Detect which cell encompasses the target text, then output its (x, y) center coordinate. 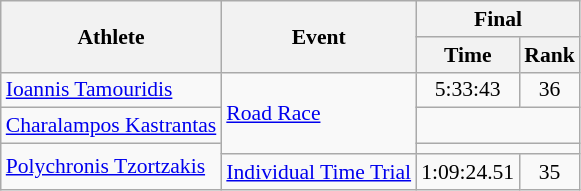
Time (468, 55)
Rank (550, 55)
5:33:43 (468, 90)
Polychronis Tzortzakis (112, 167)
Event (318, 36)
Charalampos Kastrantas (112, 126)
Final (498, 19)
Ioannis Tamouridis (112, 90)
Individual Time Trial (318, 172)
1:09:24.51 (468, 172)
36 (550, 90)
Athlete (112, 36)
35 (550, 172)
Road Race (318, 112)
